Return the (x, y) coordinate for the center point of the cell that contains the specified text.  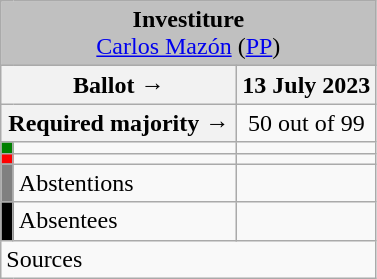
InvestitureCarlos Mazón (PP) (188, 34)
Sources (188, 259)
13 July 2023 (306, 85)
Required majority → (119, 123)
Absentees (125, 221)
Abstentions (125, 183)
Ballot → (119, 85)
50 out of 99 (306, 123)
